Output the (X, Y) coordinate of the center of the cell containing the given text.  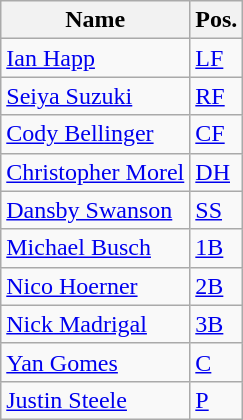
1B (216, 248)
Nico Hoerner (96, 286)
3B (216, 324)
Justin Steele (96, 400)
LF (216, 58)
DH (216, 172)
Dansby Swanson (96, 210)
Christopher Morel (96, 172)
Name (96, 20)
P (216, 400)
C (216, 362)
2B (216, 286)
Ian Happ (96, 58)
RF (216, 96)
SS (216, 210)
Nick Madrigal (96, 324)
Yan Gomes (96, 362)
CF (216, 134)
Seiya Suzuki (96, 96)
Michael Busch (96, 248)
Cody Bellinger (96, 134)
Pos. (216, 20)
